From the cell containing the given text, extract its center point as [X, Y] coordinate. 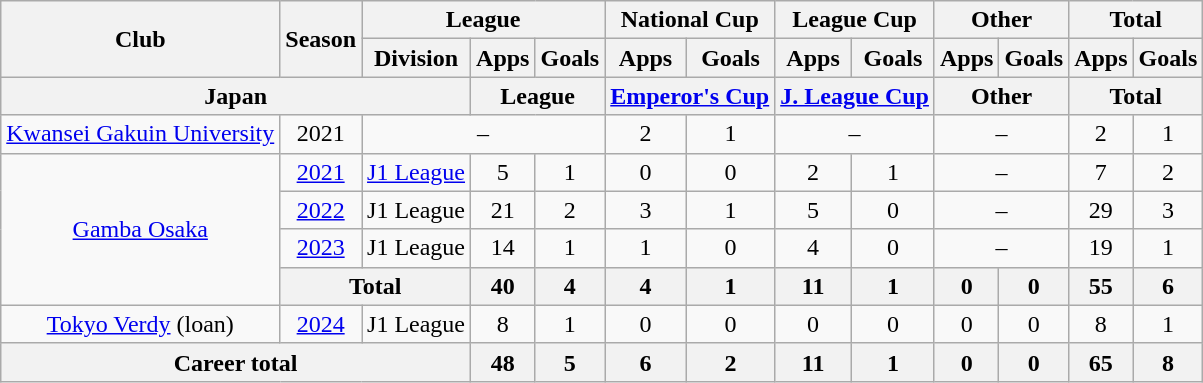
55 [1101, 286]
7 [1101, 172]
65 [1101, 362]
Emperor's Cup [690, 96]
League Cup [855, 20]
Kwansei Gakuin University [140, 134]
2022 [321, 210]
Season [321, 39]
Japan [236, 96]
2023 [321, 248]
Club [140, 39]
40 [503, 286]
Tokyo Verdy (loan) [140, 324]
Division [416, 58]
21 [503, 210]
19 [1101, 248]
2024 [321, 324]
J. League Cup [855, 96]
Career total [236, 362]
14 [503, 248]
29 [1101, 210]
Gamba Osaka [140, 229]
National Cup [690, 20]
48 [503, 362]
